Pinpoint the cell where the given text exists, returning its (X, Y) midpoint coordinate. 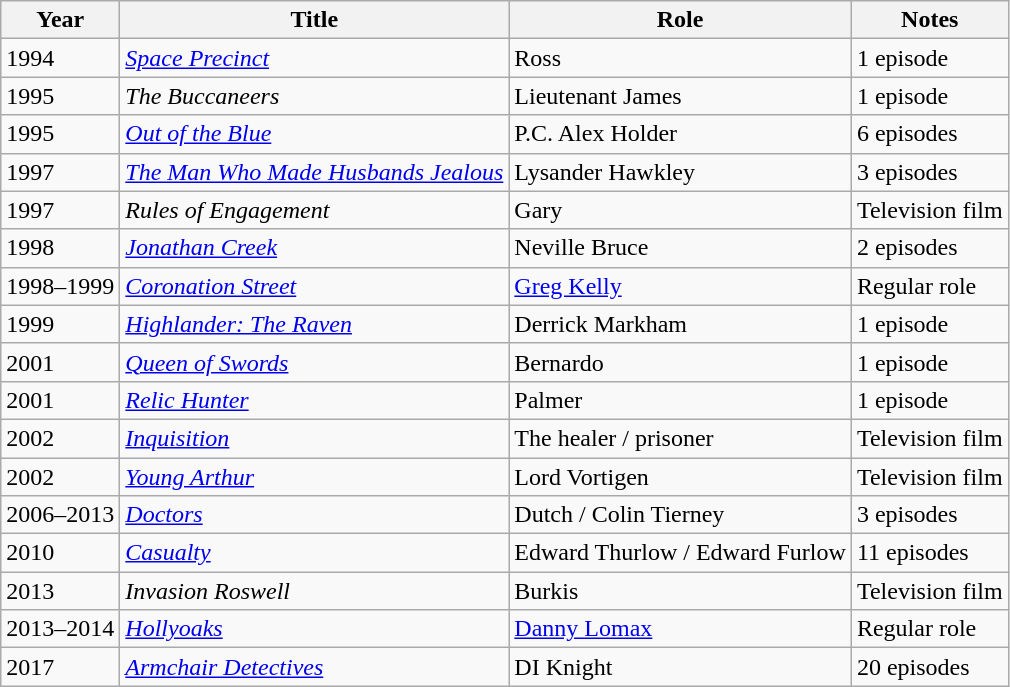
The Buccaneers (314, 96)
2013 (60, 591)
Role (680, 20)
Edward Thurlow / Edward Furlow (680, 553)
Notes (930, 20)
DI Knight (680, 667)
Derrick Markham (680, 324)
P.C. Alex Holder (680, 134)
Dutch / Colin Tierney (680, 515)
Neville Bruce (680, 248)
1994 (60, 58)
Armchair Detectives (314, 667)
Danny Lomax (680, 629)
2013–2014 (60, 629)
20 episodes (930, 667)
The healer / prisoner (680, 438)
Space Precinct (314, 58)
Doctors (314, 515)
The Man Who Made Husbands Jealous (314, 172)
Jonathan Creek (314, 248)
Inquisition (314, 438)
Relic Hunter (314, 400)
Lysander Hawkley (680, 172)
Bernardo (680, 362)
Palmer (680, 400)
Burkis (680, 591)
6 episodes (930, 134)
1998 (60, 248)
Lord Vortigen (680, 477)
Casualty (314, 553)
2017 (60, 667)
Lieutenant James (680, 96)
Highlander: The Raven (314, 324)
Title (314, 20)
2006–2013 (60, 515)
Year (60, 20)
Greg Kelly (680, 286)
Out of the Blue (314, 134)
Coronation Street (314, 286)
11 episodes (930, 553)
Young Arthur (314, 477)
1998–1999 (60, 286)
1999 (60, 324)
2 episodes (930, 248)
Gary (680, 210)
Rules of Engagement (314, 210)
2010 (60, 553)
Hollyoaks (314, 629)
Queen of Swords (314, 362)
Ross (680, 58)
Invasion Roswell (314, 591)
